For the text-containing cell, return its midpoint in [X, Y] coordinate format. 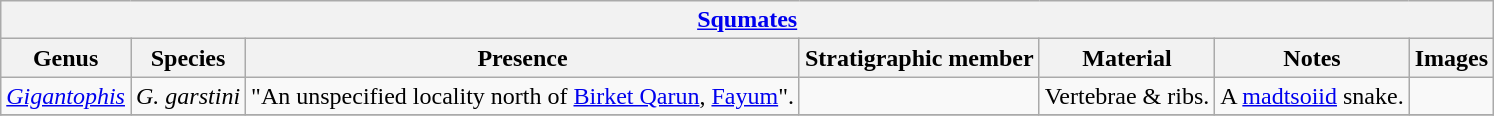
Squmates [748, 20]
Images [1451, 58]
Material [1127, 58]
Presence [523, 58]
Species [188, 58]
Notes [1312, 58]
"An unspecified locality north of Birket Qarun, Fayum". [523, 96]
A madtsoiid snake. [1312, 96]
Vertebrae & ribs. [1127, 96]
Genus [66, 58]
Stratigraphic member [919, 58]
Gigantophis [66, 96]
G. garstini [188, 96]
